Search for the cell housing the specified text and yield its (X, Y) center coordinate. 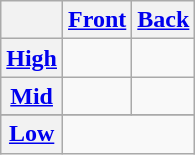
Low (32, 134)
Back (164, 20)
Mid (32, 96)
Front (98, 20)
High (32, 58)
